Identify which cell holds the provided text, then report its [x, y] central coordinate. 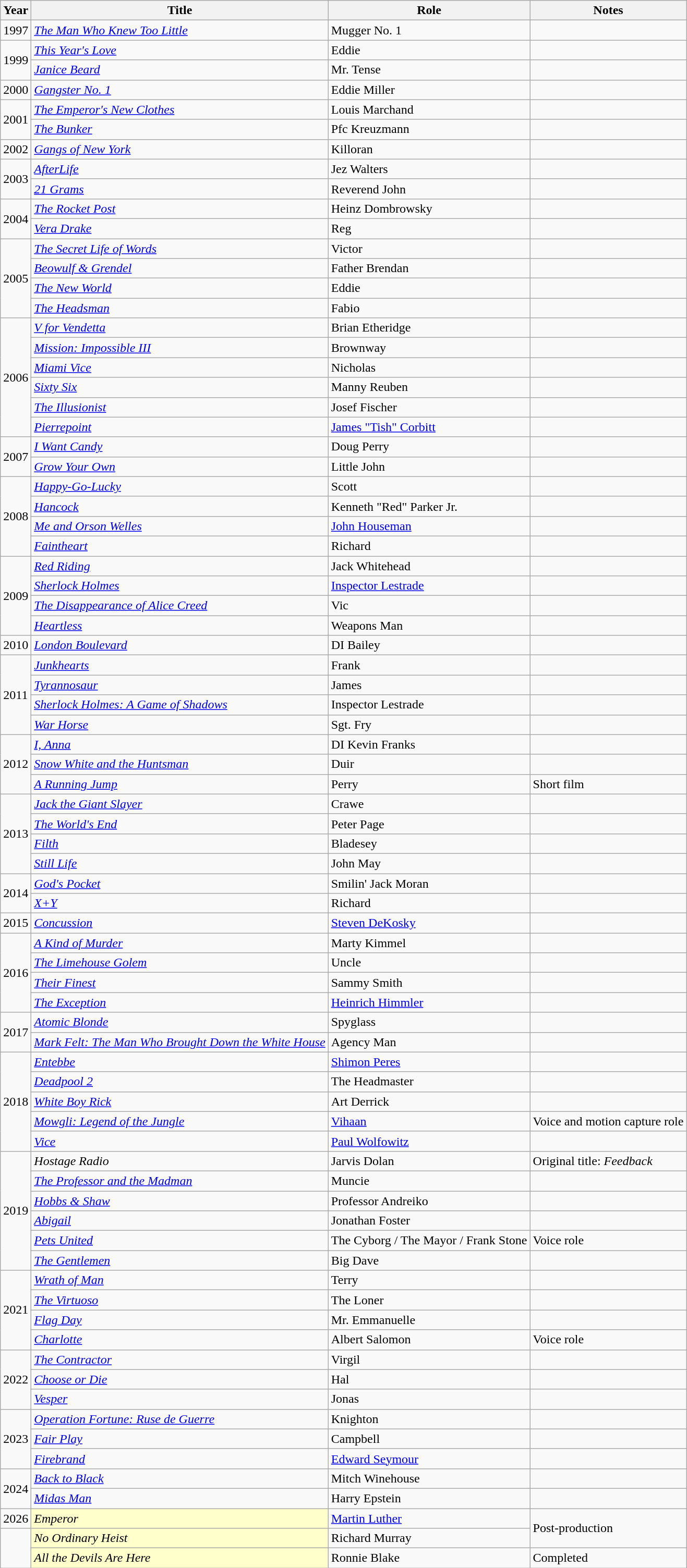
2024 [16, 1488]
2005 [16, 278]
Hostage Radio [179, 1161]
Title [179, 10]
Mowgli: Legend of the Jungle [179, 1121]
2015 [16, 923]
Gangster No. 1 [179, 90]
Filth [179, 843]
The Headmaster [429, 1082]
Charlotte [179, 1340]
Fair Play [179, 1439]
Short film [608, 784]
Role [429, 10]
Mission: Impossible III [179, 348]
Vic [429, 606]
Reg [429, 228]
X+Y [179, 903]
Harry Epstein [429, 1498]
Mark Felt: The Man Who Brought Down the White House [179, 1042]
Flag Day [179, 1320]
2022 [16, 1379]
The New World [179, 288]
The Disappearance of Alice Creed [179, 606]
AfterLife [179, 169]
Kenneth "Red" Parker Jr. [429, 506]
The Illusionist [179, 407]
Shimon Peres [429, 1062]
Sammy Smith [429, 983]
A Kind of Murder [179, 943]
Atomic Blonde [179, 1022]
2017 [16, 1032]
2012 [16, 764]
Completed [608, 1558]
Red Riding [179, 566]
Victor [429, 249]
Scott [429, 486]
2014 [16, 893]
Jonathan Foster [429, 1221]
Weapons Man [429, 626]
2018 [16, 1101]
A Running Jump [179, 784]
Pets United [179, 1241]
2026 [16, 1518]
White Boy Rick [179, 1101]
2023 [16, 1439]
Concussion [179, 923]
John May [429, 863]
Heartless [179, 626]
Richard Murray [429, 1538]
Jack the Giant Slayer [179, 804]
2021 [16, 1310]
Year [16, 10]
Duir [429, 764]
Marty Kimmel [429, 943]
2013 [16, 834]
Jez Walters [429, 169]
Vesper [179, 1399]
Sherlock Holmes [179, 586]
Beowulf & Grendel [179, 268]
I, Anna [179, 744]
Back to Black [179, 1478]
1999 [16, 60]
Notes [608, 10]
Ronnie Blake [429, 1558]
Albert Salomon [429, 1340]
John Houseman [429, 526]
The Contractor [179, 1359]
Pierrepoint [179, 427]
Nicholas [429, 367]
Muncie [429, 1181]
Virgil [429, 1359]
2010 [16, 645]
Brian Etheridge [429, 328]
Peter Page [429, 824]
Jonas [429, 1399]
21 Grams [179, 189]
Perry [429, 784]
The Limehouse Golem [179, 963]
2011 [16, 695]
Heinrich Himmler [429, 1002]
Miami Vice [179, 367]
Abigail [179, 1221]
Art Derrick [429, 1101]
Uncle [429, 963]
Midas Man [179, 1498]
Steven DeKosky [429, 923]
Mitch Winehouse [429, 1478]
Vera Drake [179, 228]
2016 [16, 973]
Mr. Tense [429, 70]
1997 [16, 30]
Eddie Miller [429, 90]
Big Dave [429, 1260]
Hancock [179, 506]
Frank [429, 665]
Crawe [429, 804]
Paul Wolfowitz [429, 1141]
Hobbs & Shaw [179, 1200]
Martin Luther [429, 1518]
Jack Whitehead [429, 566]
The Gentlemen [179, 1260]
The Exception [179, 1002]
Junkhearts [179, 665]
Doug Perry [429, 447]
Professor Andreiko [429, 1200]
2006 [16, 377]
2002 [16, 149]
Pfc Kreuzmann [429, 129]
Snow White and the Huntsman [179, 764]
Reverend John [429, 189]
2007 [16, 457]
Bladesey [429, 843]
Janice Beard [179, 70]
Voice and motion capture role [608, 1121]
Edward Seymour [429, 1459]
God's Pocket [179, 884]
2019 [16, 1210]
Manny Reuben [429, 387]
2004 [16, 218]
Campbell [429, 1439]
Father Brendan [429, 268]
Spyglass [429, 1022]
DI Kevin Franks [429, 744]
The Secret Life of Words [179, 249]
Operation Fortune: Ruse de Guerre [179, 1419]
The Cyborg / The Mayor / Frank Stone [429, 1241]
Sgt. Fry [429, 725]
The World's End [179, 824]
This Year's Love [179, 50]
Sherlock Holmes: A Game of Shadows [179, 705]
2009 [16, 595]
Gangs of New York [179, 149]
The Loner [429, 1300]
Vihaan [429, 1121]
Faintheart [179, 546]
Still Life [179, 863]
Entebbe [179, 1062]
Knighton [429, 1419]
Hal [429, 1379]
DI Bailey [429, 645]
Fabio [429, 308]
The Headsman [179, 308]
London Boulevard [179, 645]
Deadpool 2 [179, 1082]
Wrath of Man [179, 1280]
The Bunker [179, 129]
War Horse [179, 725]
Choose or Die [179, 1379]
Tyrannosaur [179, 685]
James [429, 685]
Original title: Feedback [608, 1161]
I Want Candy [179, 447]
Firebrand [179, 1459]
Sixty Six [179, 387]
2008 [16, 516]
Emperor [179, 1518]
The Emperor's New Clothes [179, 109]
Mr. Emmanuelle [429, 1320]
2001 [16, 119]
Jarvis Dolan [429, 1161]
Mugger No. 1 [429, 30]
Louis Marchand [429, 109]
Their Finest [179, 983]
Me and Orson Welles [179, 526]
Smilin' Jack Moran [429, 884]
Happy-Go-Lucky [179, 486]
Brownway [429, 348]
2003 [16, 179]
No Ordinary Heist [179, 1538]
Heinz Dombrowsky [429, 209]
The Rocket Post [179, 209]
Vice [179, 1141]
Agency Man [429, 1042]
Little John [429, 467]
All the Devils Are Here [179, 1558]
James "Tish" Corbitt [429, 427]
Killoran [429, 149]
Terry [429, 1280]
Post-production [608, 1528]
Grow Your Own [179, 467]
The Man Who Knew Too Little [179, 30]
2000 [16, 90]
Josef Fischer [429, 407]
V for Vendetta [179, 328]
The Professor and the Madman [179, 1181]
The Virtuoso [179, 1300]
